Provide the [X, Y] coordinate of the cell's center where the given text is located.  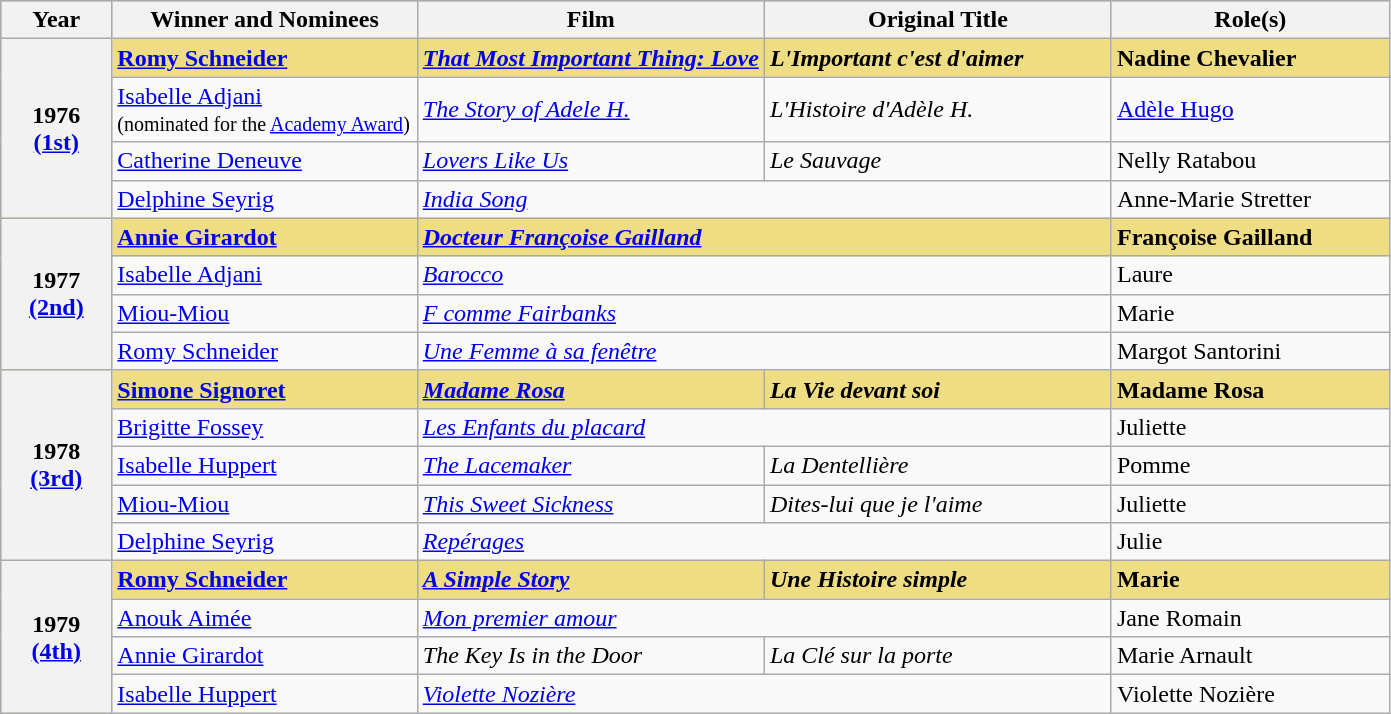
Nadine Chevalier [1250, 58]
Docteur Françoise Gailland [764, 237]
Isabelle Adjani [264, 275]
Barocco [764, 275]
India Song [764, 199]
Le Sauvage [938, 161]
The Key Is in the Door [590, 656]
L'Histoire d'Adèle H. [938, 110]
Anouk Aimée [264, 618]
Margot Santorini [1250, 351]
Repérages [764, 542]
Mon premier amour [764, 618]
Adèle Hugo [1250, 110]
That Most Important Thing: Love [590, 58]
La Clé sur la porte [938, 656]
A Simple Story [590, 580]
L'Important c'est d'aimer [938, 58]
Nelly Ratabou [1250, 161]
Original Title [938, 20]
F comme Fairbanks [764, 313]
1977(2nd) [56, 294]
Jane Romain [1250, 618]
The Lacemaker [590, 465]
Les Enfants du placard [764, 427]
Role(s) [1250, 20]
Françoise Gailland [1250, 237]
Catherine Deneuve [264, 161]
Simone Signoret [264, 389]
Year [56, 20]
Julie [1250, 542]
1979(4th) [56, 637]
La Vie devant soi [938, 389]
Dites-lui que je l'aime [938, 503]
Laure [1250, 275]
Une Histoire simple [938, 580]
Winner and Nominees [264, 20]
Anne-Marie Stretter [1250, 199]
La Dentellière [938, 465]
The Story of Adele H. [590, 110]
Brigitte Fossey [264, 427]
1976(1st) [56, 128]
1978(3rd) [56, 465]
Pomme [1250, 465]
Lovers Like Us [590, 161]
Film [590, 20]
Marie Arnault [1250, 656]
Isabelle Adjani(nominated for the Academy Award) [264, 110]
Une Femme à sa fenêtre [764, 351]
This Sweet Sickness [590, 503]
